Output the (X, Y) coordinate of the center of the cell containing the given text.  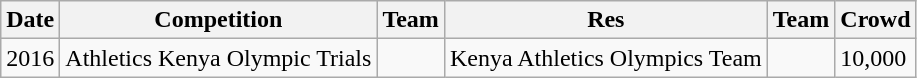
2016 (30, 58)
Kenya Athletics Olympics Team (606, 58)
Athletics Kenya Olympic Trials (218, 58)
Crowd (876, 20)
Date (30, 20)
Res (606, 20)
10,000 (876, 58)
Competition (218, 20)
